For the text-containing cell, return its midpoint in [X, Y] coordinate format. 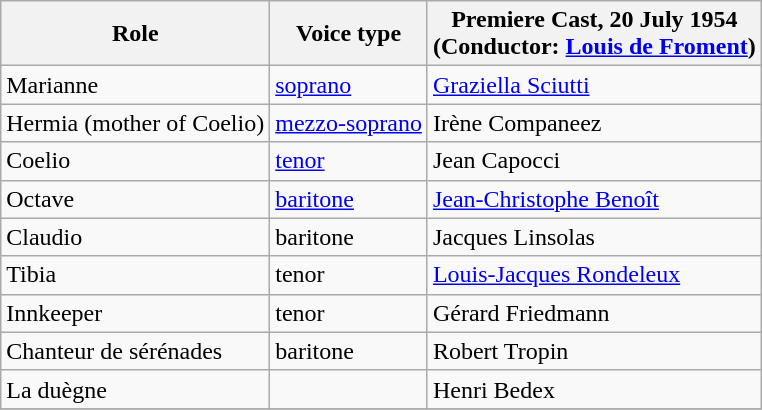
Graziella Sciutti [594, 85]
Robert Tropin [594, 351]
mezzo-soprano [349, 123]
Premiere Cast, 20 July 1954(Conductor: Louis de Froment) [594, 34]
Role [136, 34]
Jean-Christophe Benoît [594, 199]
Jean Capocci [594, 161]
Voice type [349, 34]
La duègne [136, 389]
Jacques Linsolas [594, 237]
Tibia [136, 275]
soprano [349, 85]
Gérard Friedmann [594, 313]
Innkeeper [136, 313]
Marianne [136, 85]
Henri Bedex [594, 389]
Irène Companeez [594, 123]
Coelio [136, 161]
Chanteur de sérénades [136, 351]
Hermia (mother of Coelio) [136, 123]
Octave [136, 199]
Claudio [136, 237]
Louis-Jacques Rondeleux [594, 275]
